Return the (x, y) coordinate for the center point of the cell that contains the specified text.  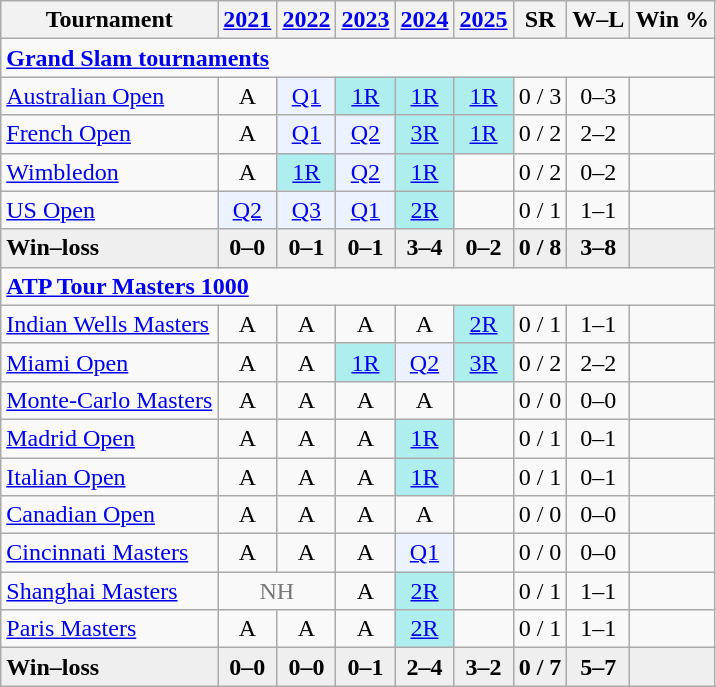
2023 (366, 20)
Monte-Carlo Masters (110, 400)
Tournament (110, 20)
3–4 (424, 248)
Wimbledon (110, 172)
Madrid Open (110, 438)
Q3 (306, 210)
2–4 (424, 667)
Italian Open (110, 477)
NH (277, 591)
0 / 3 (540, 96)
Indian Wells Masters (110, 324)
Paris Masters (110, 629)
3–8 (598, 248)
Win % (672, 20)
Australian Open (110, 96)
Canadian Open (110, 515)
Miami Open (110, 362)
2025 (484, 20)
2024 (424, 20)
3–2 (484, 667)
2021 (248, 20)
W–L (598, 20)
0 / 8 (540, 248)
5–7 (598, 667)
Cincinnati Masters (110, 553)
French Open (110, 134)
0 / 7 (540, 667)
ATP Tour Masters 1000 (358, 286)
US Open (110, 210)
0–3 (598, 96)
Shanghai Masters (110, 591)
Grand Slam tournaments (358, 58)
SR (540, 20)
2022 (306, 20)
